Detect which cell encompasses the target text, then output its (X, Y) center coordinate. 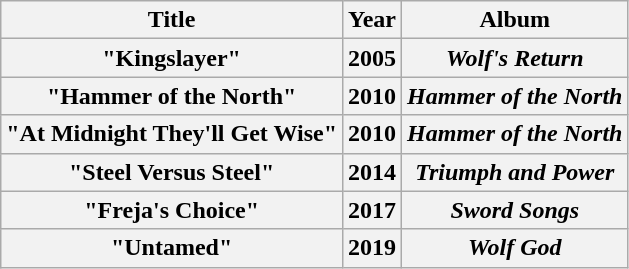
Sword Songs (515, 210)
"Steel Versus Steel" (172, 172)
"Freja's Choice" (172, 210)
Triumph and Power (515, 172)
"Kingslayer" (172, 58)
"Untamed" (172, 248)
2017 (372, 210)
"At Midnight They'll Get Wise" (172, 134)
Wolf God (515, 248)
"Hammer of the North" (172, 96)
Album (515, 20)
2019 (372, 248)
Year (372, 20)
Wolf's Return (515, 58)
Title (172, 20)
2005 (372, 58)
2014 (372, 172)
